Determine the [x, y] coordinate at the center of the cell enclosing the given text.  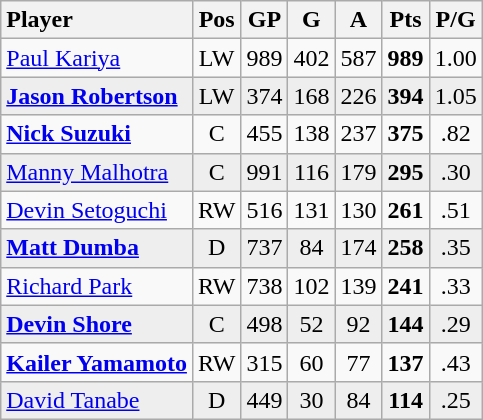
Devin Setoguchi [97, 210]
60 [312, 362]
Manny Malhotra [97, 172]
.30 [456, 172]
394 [406, 96]
116 [312, 172]
Richard Park [97, 286]
226 [358, 96]
449 [264, 400]
237 [358, 134]
Pos [216, 20]
Kailer Yamamoto [97, 362]
P/G [456, 20]
241 [406, 286]
Player [97, 20]
David Tanabe [97, 400]
Nick Suzuki [97, 134]
179 [358, 172]
261 [406, 210]
375 [406, 134]
991 [264, 172]
295 [406, 172]
1.00 [456, 58]
.51 [456, 210]
.25 [456, 400]
30 [312, 400]
Pts [406, 20]
737 [264, 248]
258 [406, 248]
A [358, 20]
137 [406, 362]
498 [264, 324]
Paul Kariya [97, 58]
374 [264, 96]
Matt Dumba [97, 248]
455 [264, 134]
144 [406, 324]
92 [358, 324]
402 [312, 58]
.82 [456, 134]
.43 [456, 362]
.35 [456, 248]
1.05 [456, 96]
738 [264, 286]
114 [406, 400]
102 [312, 286]
168 [312, 96]
52 [312, 324]
GP [264, 20]
Jason Robertson [97, 96]
.33 [456, 286]
G [312, 20]
174 [358, 248]
130 [358, 210]
Devin Shore [97, 324]
516 [264, 210]
139 [358, 286]
131 [312, 210]
.29 [456, 324]
315 [264, 362]
77 [358, 362]
587 [358, 58]
138 [312, 134]
